Pinpoint the cell where the given text exists, returning its [x, y] midpoint coordinate. 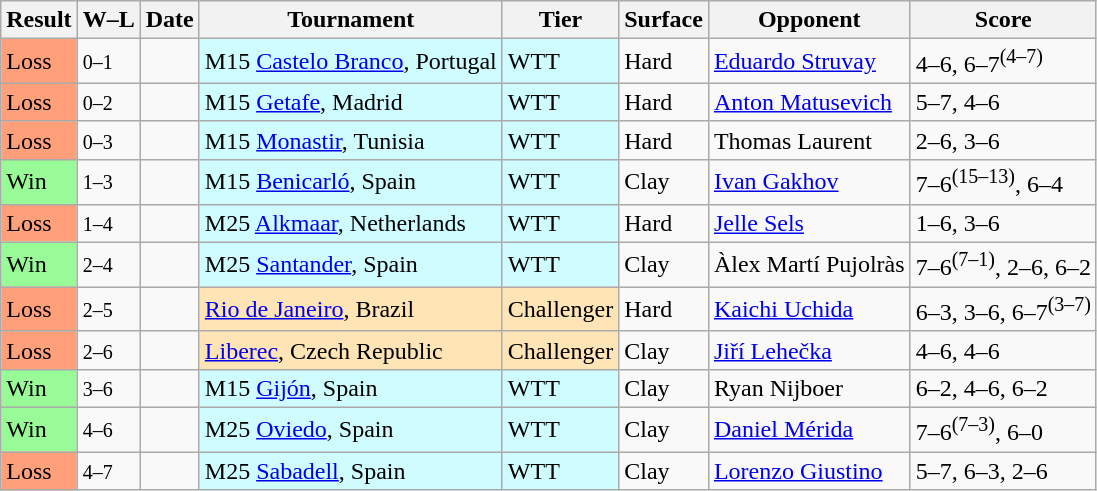
M15 Getafe, Madrid [350, 102]
Result [39, 20]
Lorenzo Giustino [809, 471]
Score [1003, 20]
M15 Monastir, Tunisia [350, 140]
6–2, 4–6, 6–2 [1003, 388]
Tournament [350, 20]
7–6(15–13), 6–4 [1003, 182]
Ivan Gakhov [809, 182]
4–6, 4–6 [1003, 350]
2–4 [108, 264]
2–6, 3–6 [1003, 140]
Daniel Mérida [809, 430]
5–7, 4–6 [1003, 102]
1–6, 3–6 [1003, 223]
Thomas Laurent [809, 140]
7–6(7–1), 2–6, 6–2 [1003, 264]
0–2 [108, 102]
M25 Santander, Spain [350, 264]
4–6, 6–7(4–7) [1003, 62]
M25 Sabadell, Spain [350, 471]
1–4 [108, 223]
4–7 [108, 471]
Tier [560, 20]
Jelle Sels [809, 223]
M25 Oviedo, Spain [350, 430]
Rio de Janeiro, Brazil [350, 310]
2–5 [108, 310]
7–6(7–3), 6–0 [1003, 430]
Date [170, 20]
Kaichi Uchida [809, 310]
Eduardo Struvay [809, 62]
M15 Gijón, Spain [350, 388]
3–6 [108, 388]
Àlex Martí Pujolràs [809, 264]
0–1 [108, 62]
2–6 [108, 350]
W–L [108, 20]
Jiří Lehečka [809, 350]
Ryan Nijboer [809, 388]
Liberec, Czech Republic [350, 350]
4–6 [108, 430]
M15 Benicarló, Spain [350, 182]
1–3 [108, 182]
0–3 [108, 140]
M25 Alkmaar, Netherlands [350, 223]
5–7, 6–3, 2–6 [1003, 471]
Opponent [809, 20]
6–3, 3–6, 6–7(3–7) [1003, 310]
Surface [664, 20]
M15 Castelo Branco, Portugal [350, 62]
Anton Matusevich [809, 102]
